Extract the (X, Y) coordinate from the center of the cell holding the provided text.  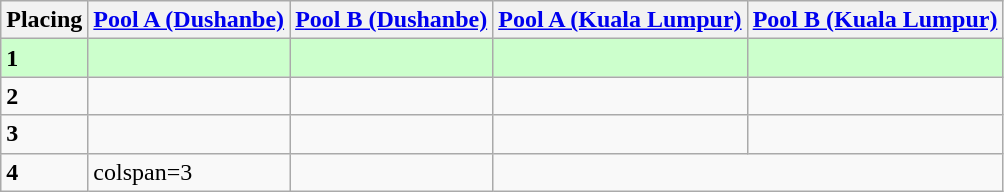
2 (44, 96)
Placing (44, 20)
4 (44, 172)
Pool B (Dushanbe) (392, 20)
3 (44, 134)
colspan=3 (189, 172)
Pool A (Dushanbe) (189, 20)
Pool B (Kuala Lumpur) (875, 20)
Pool A (Kuala Lumpur) (620, 20)
1 (44, 58)
